Capture the cell that displays the provided text and extract its (X, Y) central coordinate. 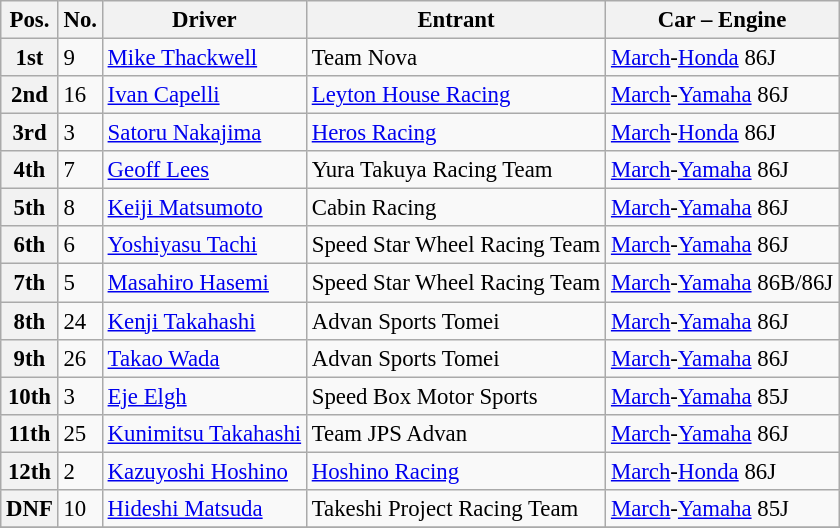
5 (80, 283)
Leyton House Racing (456, 95)
Car – Engine (722, 20)
Entrant (456, 20)
Keiji Matsumoto (204, 208)
Hideshi Matsuda (204, 509)
11th (30, 433)
6th (30, 245)
Kazuyoshi Hoshino (204, 471)
5th (30, 208)
12th (30, 471)
8 (80, 208)
6 (80, 245)
7th (30, 283)
3rd (30, 133)
9 (80, 58)
25 (80, 433)
DNF (30, 509)
4th (30, 170)
March-Yamaha 86B/86J (722, 283)
10th (30, 396)
Yura Takuya Racing Team (456, 170)
10 (80, 509)
Satoru Nakajima (204, 133)
Takeshi Project Racing Team (456, 509)
Kenji Takahashi (204, 321)
9th (30, 358)
Heros Racing (456, 133)
Eje Elgh (204, 396)
1st (30, 58)
Speed Box Motor Sports (456, 396)
2 (80, 471)
8th (30, 321)
Masahiro Hasemi (204, 283)
16 (80, 95)
Hoshino Racing (456, 471)
7 (80, 170)
Team Nova (456, 58)
Takao Wada (204, 358)
Yoshiyasu Tachi (204, 245)
Team JPS Advan (456, 433)
Geoff Lees (204, 170)
Cabin Racing (456, 208)
Pos. (30, 20)
Driver (204, 20)
2nd (30, 95)
24 (80, 321)
No. (80, 20)
Kunimitsu Takahashi (204, 433)
Ivan Capelli (204, 95)
26 (80, 358)
Mike Thackwell (204, 58)
